Search for the cell housing the specified text and yield its [x, y] center coordinate. 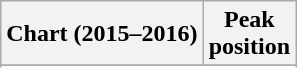
Chart (2015–2016) [102, 34]
Peakposition [249, 34]
